Search for the cell housing the specified text and yield its (x, y) center coordinate. 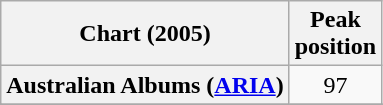
Peakposition (335, 34)
Chart (2005) (145, 34)
Australian Albums (ARIA) (145, 85)
97 (335, 85)
